Search for the cell housing the specified text and yield its [x, y] center coordinate. 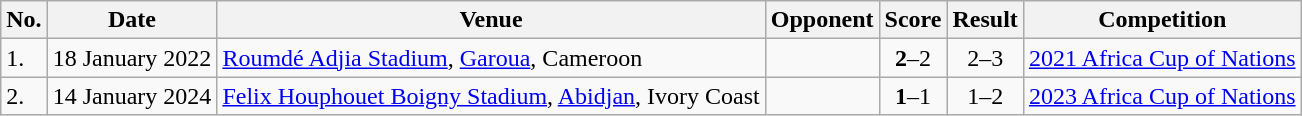
Opponent [822, 20]
Felix Houphouet Boigny Stadium, Abidjan, Ivory Coast [491, 96]
Date [132, 20]
Score [913, 20]
2–2 [913, 58]
1–1 [913, 96]
18 January 2022 [132, 58]
No. [24, 20]
1. [24, 58]
Roumdé Adjia Stadium, Garoua, Cameroon [491, 58]
2–3 [985, 58]
2021 Africa Cup of Nations [1162, 58]
2023 Africa Cup of Nations [1162, 96]
14 January 2024 [132, 96]
Competition [1162, 20]
Venue [491, 20]
Result [985, 20]
2. [24, 96]
1–2 [985, 96]
